For the text-containing cell, return its midpoint in (x, y) coordinate format. 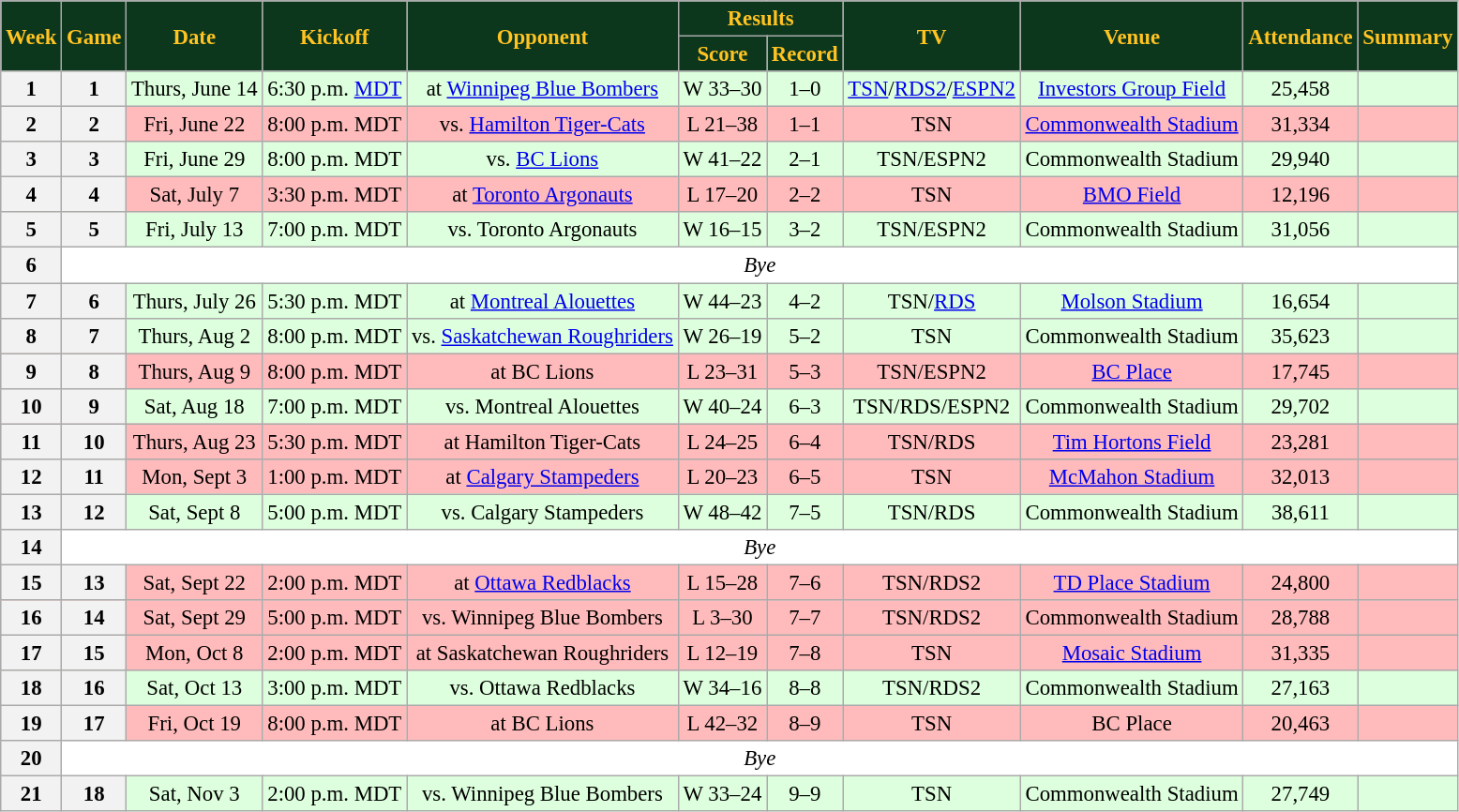
TSN/RDS/ESPN2 (932, 406)
1–1 (805, 125)
29,702 (1301, 406)
TSN/RDS2/ESPN2 (932, 89)
BMO Field (1132, 195)
4–2 (805, 301)
Thurs, Aug 9 (195, 371)
W 16–15 (722, 230)
2–1 (805, 159)
19 (32, 724)
vs. Saskatchewan Roughriders (543, 336)
W 40–24 (722, 406)
L 12–19 (722, 654)
vs. Calgary Stampeders (543, 512)
Sat, July 7 (195, 195)
27,749 (1301, 794)
Game (94, 36)
5–2 (805, 336)
29,940 (1301, 159)
L 23–31 (722, 371)
L 21–38 (722, 125)
Thurs, Aug 23 (195, 442)
Thurs, Aug 2 (195, 336)
Mon, Oct 8 (195, 654)
9–9 (805, 794)
7–7 (805, 618)
Mon, Sept 3 (195, 477)
Investors Group Field (1132, 89)
12,196 (1301, 195)
Fri, June 29 (195, 159)
Summary (1408, 36)
Sat, Sept 22 (195, 582)
W 26–19 (722, 336)
Date (195, 36)
vs. Montreal Alouettes (543, 406)
32,013 (1301, 477)
6–5 (805, 477)
Tim Hortons Field (1132, 442)
16,654 (1301, 301)
Week (32, 36)
L 17–20 (722, 195)
Kickoff (335, 36)
L 15–28 (722, 582)
W 44–23 (722, 301)
at Montreal Alouettes (543, 301)
20,463 (1301, 724)
25,458 (1301, 89)
6:30 p.m. MDT (335, 89)
Thurs, June 14 (195, 89)
McMahon Stadium (1132, 477)
at Toronto Argonauts (543, 195)
1:00 p.m. MDT (335, 477)
W 41–22 (722, 159)
Record (805, 54)
24,800 (1301, 582)
vs. BC Lions (543, 159)
Sat, Sept 29 (195, 618)
at Hamilton Tiger-Cats (543, 442)
1–0 (805, 89)
Sat, Nov 3 (195, 794)
23,281 (1301, 442)
Sat, Aug 18 (195, 406)
Opponent (543, 36)
Molson Stadium (1132, 301)
5–3 (805, 371)
20 (32, 759)
6–4 (805, 442)
vs. Hamilton Tiger-Cats (543, 125)
W 33–30 (722, 89)
Score (722, 54)
7–8 (805, 654)
17,745 (1301, 371)
35,623 (1301, 336)
2–2 (805, 195)
8–8 (805, 688)
Thurs, July 26 (195, 301)
27,163 (1301, 688)
Fri, July 13 (195, 230)
Fri, June 22 (195, 125)
Fri, Oct 19 (195, 724)
Sat, Sept 8 (195, 512)
W 33–24 (722, 794)
21 (32, 794)
7–5 (805, 512)
3:00 p.m. MDT (335, 688)
W 34–16 (722, 688)
vs. Toronto Argonauts (543, 230)
L 42–32 (722, 724)
Results (760, 19)
vs. Ottawa Redblacks (543, 688)
Sat, Oct 13 (195, 688)
L 24–25 (722, 442)
Venue (1132, 36)
Attendance (1301, 36)
at Ottawa Redblacks (543, 582)
Mosaic Stadium (1132, 654)
L 3–30 (722, 618)
L 20–23 (722, 477)
TD Place Stadium (1132, 582)
at Saskatchewan Roughriders (543, 654)
3:30 p.m. MDT (335, 195)
8–9 (805, 724)
31,334 (1301, 125)
6–3 (805, 406)
7–6 (805, 582)
38,611 (1301, 512)
31,056 (1301, 230)
TV (932, 36)
W 48–42 (722, 512)
at Winnipeg Blue Bombers (543, 89)
31,335 (1301, 654)
at Calgary Stampeders (543, 477)
28,788 (1301, 618)
3–2 (805, 230)
